Identify which cell holds the provided text, then report its [X, Y] central coordinate. 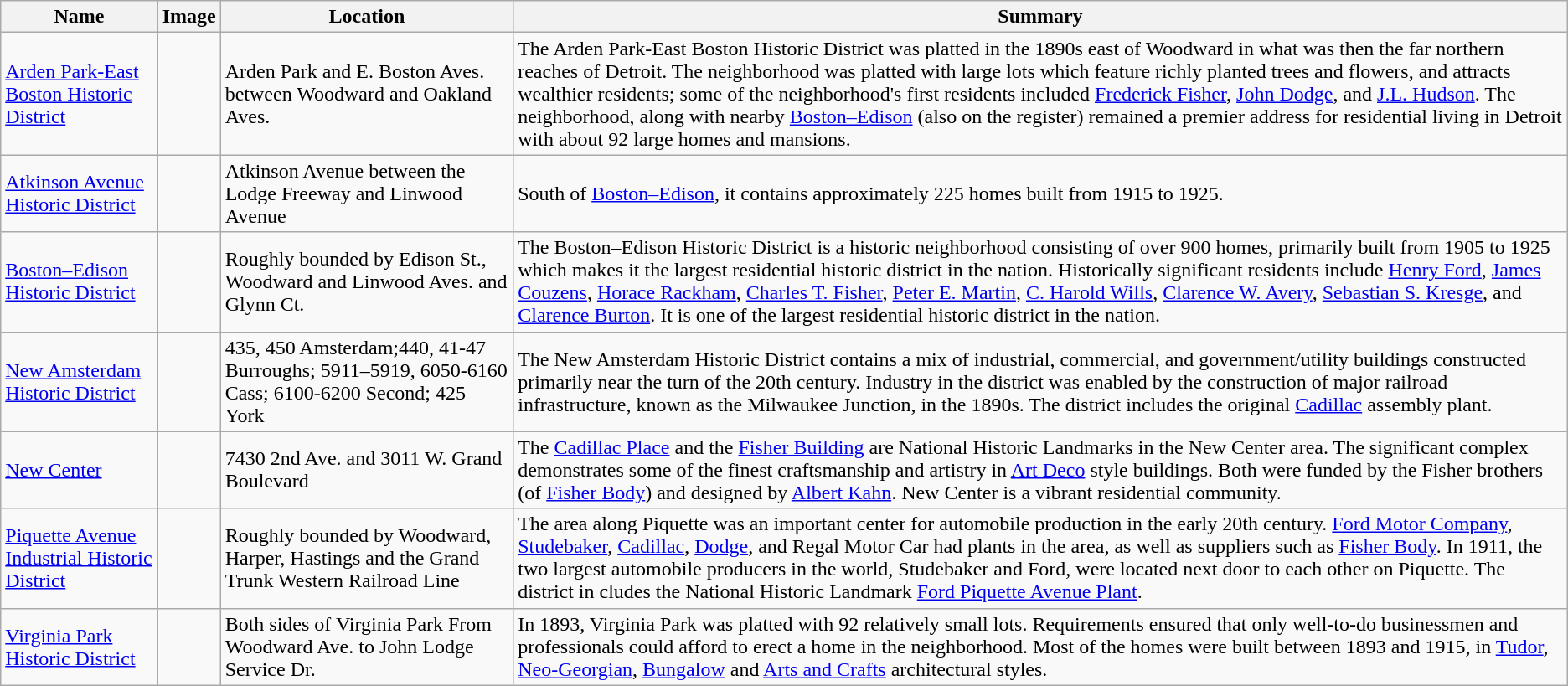
New Amsterdam Historic District [79, 382]
Location [367, 17]
Arden Park-East Boston Historic District [79, 94]
Name [79, 17]
Image [189, 17]
Roughly bounded by Edison St., Woodward and Linwood Aves. and Glynn Ct. [367, 281]
Both sides of Virginia Park From Woodward Ave. to John Lodge Service Dr. [367, 647]
New Center [79, 470]
Arden Park and E. Boston Aves. between Woodward and Oakland Aves. [367, 94]
435, 450 Amsterdam;440, 41-47 Burroughs; 5911–5919, 6050-6160 Cass; 6100-6200 Second; 425 York [367, 382]
Virginia Park Historic District [79, 647]
7430 2nd Ave. and 3011 W. Grand Boulevard [367, 470]
Summary [1040, 17]
Atkinson Avenue between the Lodge Freeway and Linwood Avenue [367, 193]
Roughly bounded by Woodward, Harper, Hastings and the Grand Trunk Western Railroad Line [367, 558]
Atkinson Avenue Historic District [79, 193]
Boston–Edison Historic District [79, 281]
Piquette Avenue Industrial Historic District [79, 558]
South of Boston–Edison, it contains approximately 225 homes built from 1915 to 1925. [1040, 193]
